Capture the cell that displays the provided text and extract its [X, Y] central coordinate. 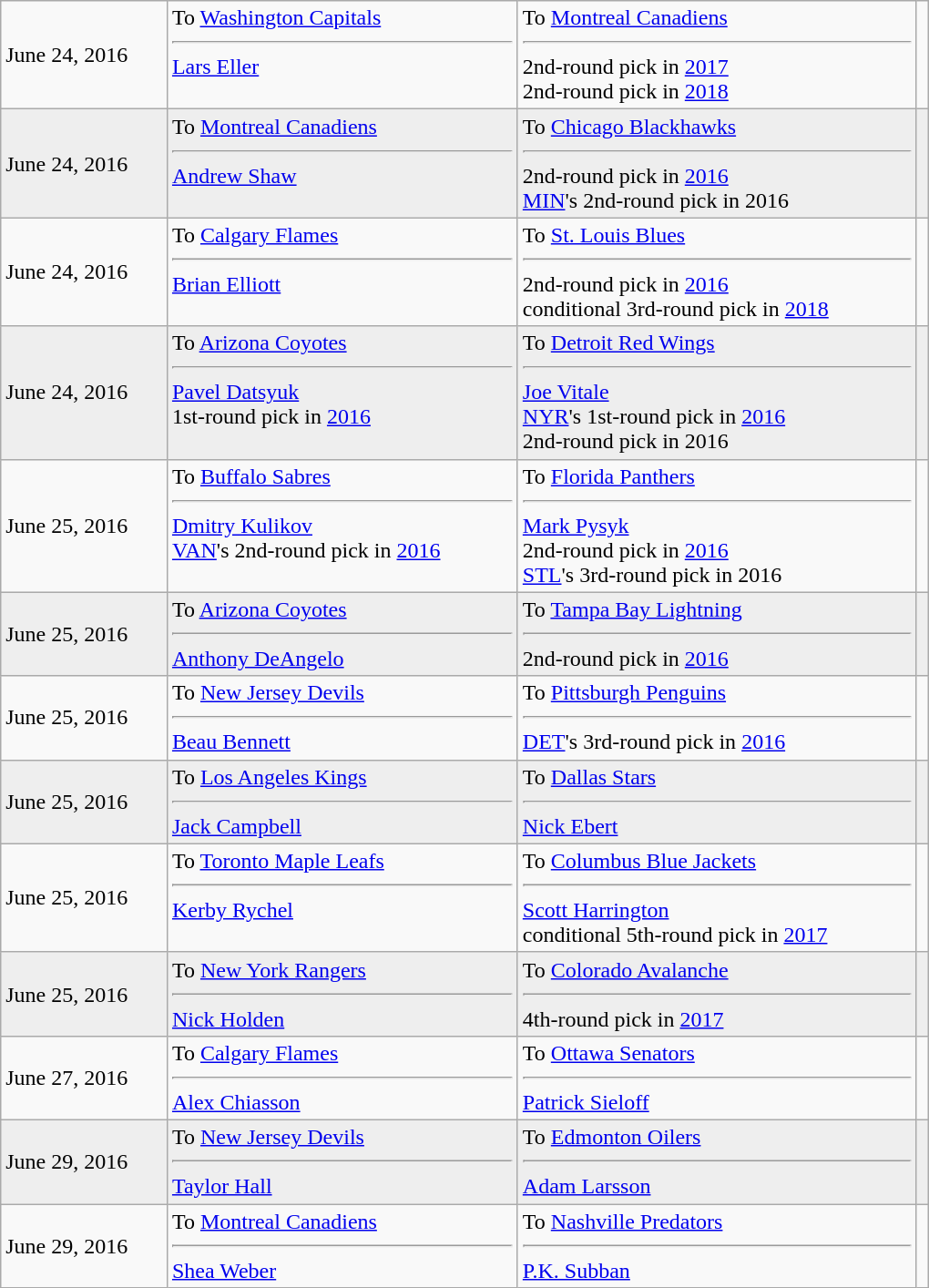
To Tampa Bay Lightning 2nd-round pick in 2016 [716, 634]
To Montreal Canadiens Andrew Shaw [342, 164]
To Pittsburgh Penguins DET's 3rd-round pick in 2016 [716, 718]
To Edmonton Oilers Adam Larsson [716, 1161]
To Buffalo Sabres Dmitry KulikovVAN's 2nd-round pick in 2016 [342, 526]
To Montreal Canadiens 2nd-round pick in 20172nd-round pick in 2018 [716, 55]
To New York Rangers Nick Holden [342, 994]
To Toronto Maple Leafs Kerby Rychel [342, 898]
To Montreal Canadiens Shea Weber [342, 1246]
To New Jersey Devils Taylor Hall [342, 1161]
To Colorado Avalanche 4th-round pick in 2017 [716, 994]
To Nashville Predators P.K. Subban [716, 1246]
To Florida Panthers Mark Pysyk2nd-round pick in 2016STL's 3rd-round pick in 2016 [716, 526]
To Calgary Flames Alex Chiasson [342, 1078]
To St. Louis Blues 2nd-round pick in 2016conditional 3rd-round pick in 2018 [716, 271]
To Detroit Red Wings Joe VitaleNYR's 1st-round pick in 20162nd-round pick in 2016 [716, 393]
To Chicago Blackhawks 2nd-round pick in 2016MIN's 2nd-round pick in 2016 [716, 164]
To Ottawa Senators Patrick Sieloff [716, 1078]
To Dallas Stars Nick Ebert [716, 802]
To Arizona Coyotes Pavel Datsyuk1st-round pick in 2016 [342, 393]
To New Jersey Devils Beau Bennett [342, 718]
To Los Angeles Kings Jack Campbell [342, 802]
To Calgary Flames Brian Elliott [342, 271]
To Arizona Coyotes Anthony DeAngelo [342, 634]
To Washington Capitals Lars Eller [342, 55]
To Columbus Blue Jackets Scott Harringtonconditional 5th-round pick in 2017 [716, 898]
June 27, 2016 [84, 1078]
